Identify which cell holds the provided text, then report its [X, Y] central coordinate. 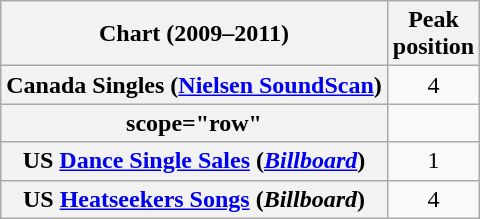
US Heatseekers Songs (Billboard) [194, 199]
Canada Singles (Nielsen SoundScan) [194, 85]
scope="row" [194, 123]
US Dance Single Sales (Billboard) [194, 161]
Peakposition [433, 34]
1 [433, 161]
Chart (2009–2011) [194, 34]
